Identify which cell holds the provided text, then report its [x, y] central coordinate. 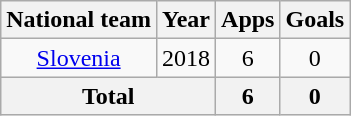
Slovenia [79, 58]
Total [108, 96]
National team [79, 20]
Goals [315, 20]
Year [186, 20]
2018 [186, 58]
Apps [248, 20]
